Return the (X, Y) coordinate for the center point of the cell that contains the specified text.  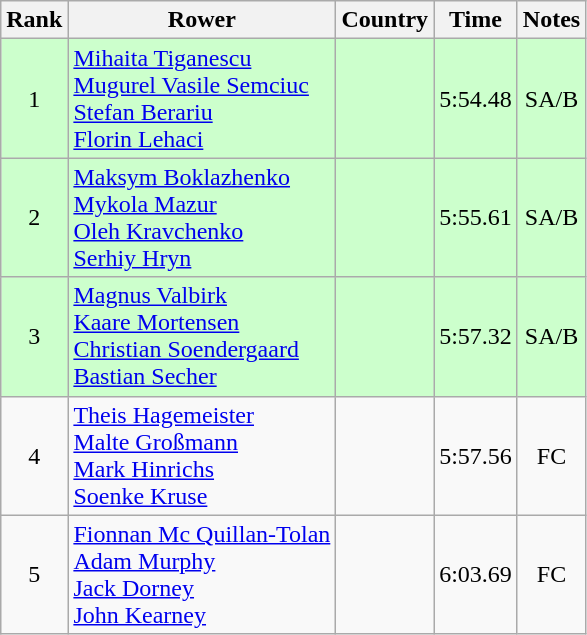
4 (34, 456)
3 (34, 336)
Notes (551, 20)
5:57.32 (476, 336)
Magnus ValbirkKaare MortensenChristian SoendergaardBastian Secher (202, 336)
Country (385, 20)
5 (34, 574)
2 (34, 218)
Maksym BoklazhenkoMykola MazurOleh KravchenkoSerhiy Hryn (202, 218)
5:55.61 (476, 218)
Theis HagemeisterMalte GroßmannMark HinrichsSoenke Kruse (202, 456)
5:57.56 (476, 456)
Rower (202, 20)
Rank (34, 20)
6:03.69 (476, 574)
Mihaita TiganescuMugurel Vasile SemciucStefan BerariuFlorin Lehaci (202, 98)
5:54.48 (476, 98)
1 (34, 98)
Time (476, 20)
Fionnan Mc Quillan-TolanAdam MurphyJack DorneyJohn Kearney (202, 574)
